Return (x, y) of the center of cell containing provided text 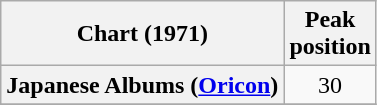
Peakposition (330, 34)
Chart (1971) (142, 34)
Japanese Albums (Oricon) (142, 85)
30 (330, 85)
